Output the [X, Y] coordinate of the center of the cell containing the given text.  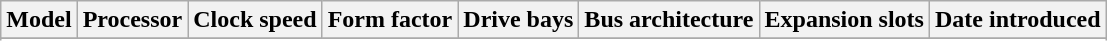
Bus architecture [669, 20]
Expansion slots [844, 20]
Clock speed [255, 20]
Form factor [390, 20]
Drive bays [518, 20]
Processor [132, 20]
Model [39, 20]
Date introduced [1018, 20]
